Scan for the cell matching the given text and deliver its (X, Y) coordinate at center. 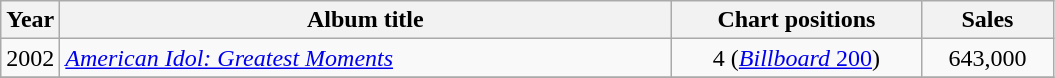
4 (Billboard 200) (796, 58)
American Idol: Greatest Moments (366, 58)
Album title (366, 20)
643,000 (988, 58)
Chart positions (796, 20)
Sales (988, 20)
Year (30, 20)
2002 (30, 58)
